Locate the cell with the specified text and output its [X, Y] center coordinate. 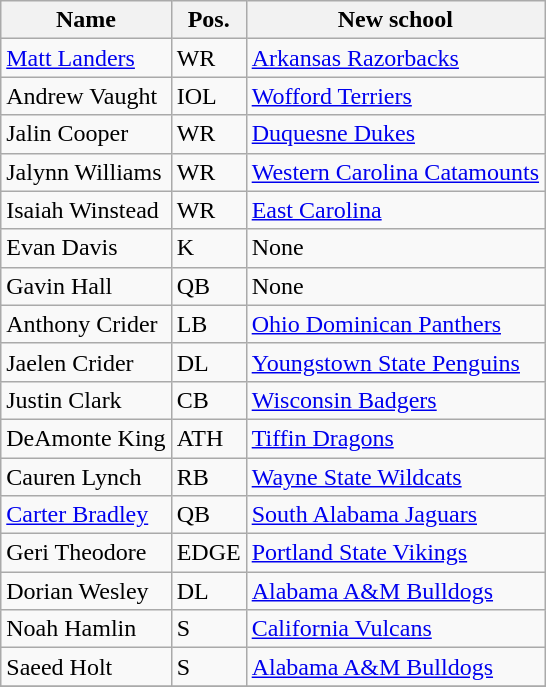
Saeed Holt [86, 667]
EDGE [208, 553]
South Alabama Jaguars [395, 515]
Wayne State Wildcats [395, 477]
Isaiah Winstead [86, 210]
Youngstown State Penguins [395, 362]
LB [208, 324]
Andrew Vaught [86, 96]
K [208, 248]
CB [208, 400]
Justin Clark [86, 400]
Portland State Vikings [395, 553]
ATH [208, 438]
Noah Hamlin [86, 629]
Jalynn Williams [86, 172]
Ohio Dominican Panthers [395, 324]
Duquesne Dukes [395, 134]
Name [86, 20]
California Vulcans [395, 629]
Evan Davis [86, 248]
Dorian Wesley [86, 591]
Matt Landers [86, 58]
Geri Theodore [86, 553]
RB [208, 477]
East Carolina [395, 210]
Jalin Cooper [86, 134]
Pos. [208, 20]
IOL [208, 96]
Western Carolina Catamounts [395, 172]
Gavin Hall [86, 286]
New school [395, 20]
Wofford Terriers [395, 96]
Carter Bradley [86, 515]
Arkansas Razorbacks [395, 58]
Tiffin Dragons [395, 438]
Jaelen Crider [86, 362]
Anthony Crider [86, 324]
Wisconsin Badgers [395, 400]
Cauren Lynch [86, 477]
DeAmonte King [86, 438]
